Find where the given text appears and provide that cell's center as [X, Y] coordinate. 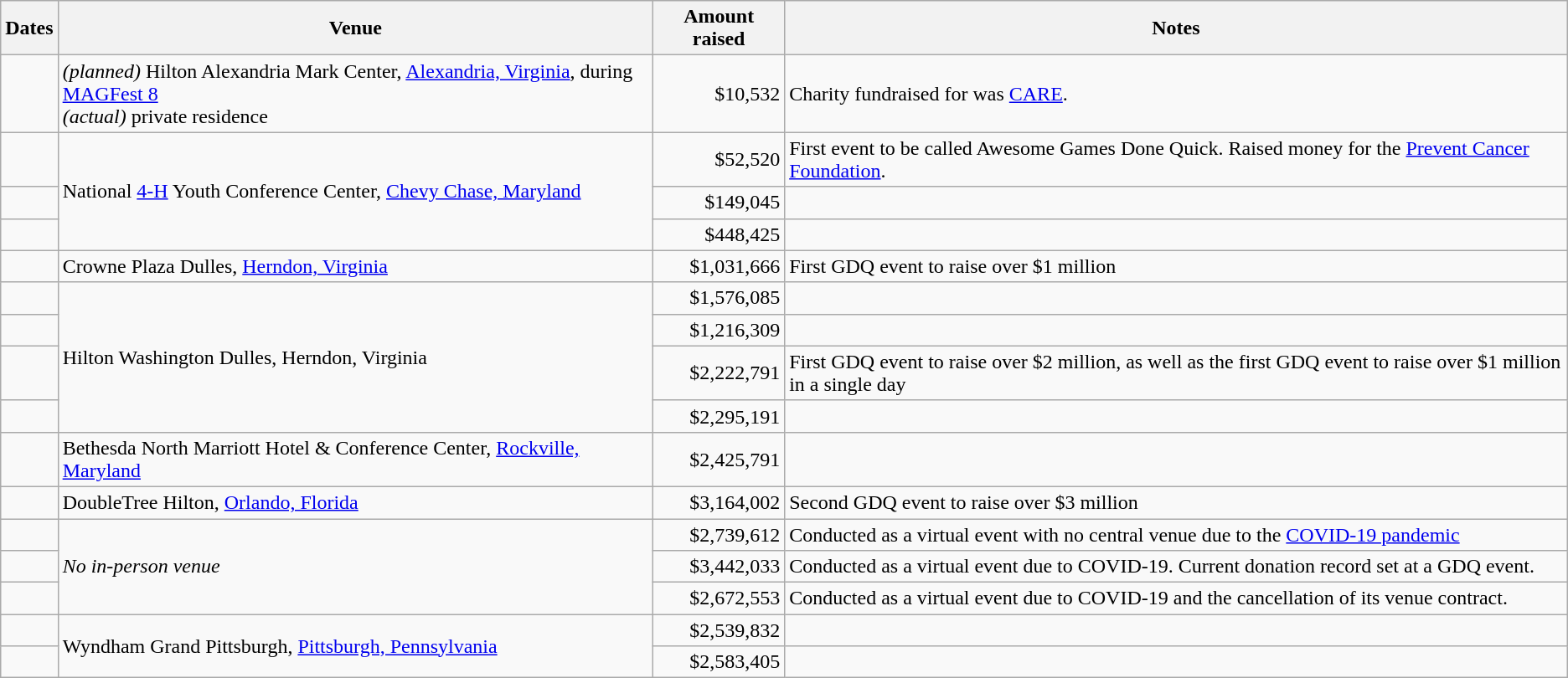
Notes [1176, 28]
Bethesda North Marriott Hotel & Conference Center, Rockville, Maryland [355, 459]
Second GDQ event to raise over $3 million [1176, 502]
$10,532 [719, 94]
$3,164,002 [719, 502]
$2,295,191 [719, 416]
$2,739,612 [719, 535]
First GDQ event to raise over $1 million [1176, 266]
Wyndham Grand Pittsburgh, Pittsburgh, Pennsylvania [355, 646]
$1,576,085 [719, 298]
First event to be called Awesome Games Done Quick. Raised money for the Prevent Cancer Foundation. [1176, 159]
DoubleTree Hilton, Orlando, Florida [355, 502]
Charity fundraised for was CARE. [1176, 94]
$1,216,309 [719, 330]
$1,031,666 [719, 266]
First GDQ event to raise over $2 million, as well as the first GDQ event to raise over $1 million in a single day [1176, 373]
National 4-H Youth Conference Center, Chevy Chase, Maryland [355, 191]
Amount raised [719, 28]
Crowne Plaza Dulles, Herndon, Virginia [355, 266]
$52,520 [719, 159]
Conducted as a virtual event due to COVID-19. Current donation record set at a GDQ event. [1176, 567]
(planned) Hilton Alexandria Mark Center, Alexandria, Virginia, during MAGFest 8(actual) private residence [355, 94]
$448,425 [719, 234]
No in-person venue [355, 567]
Conducted as a virtual event due to COVID-19 and the cancellation of its venue contract. [1176, 598]
$2,222,791 [719, 373]
Venue [355, 28]
$2,583,405 [719, 662]
Conducted as a virtual event with no central venue due to the COVID-19 pandemic [1176, 535]
$2,425,791 [719, 459]
$149,045 [719, 203]
$2,539,832 [719, 630]
Dates [29, 28]
$2,672,553 [719, 598]
Hilton Washington Dulles, Herndon, Virginia [355, 357]
$3,442,033 [719, 567]
